Find where the given text appears and provide that cell's center as (X, Y) coordinate. 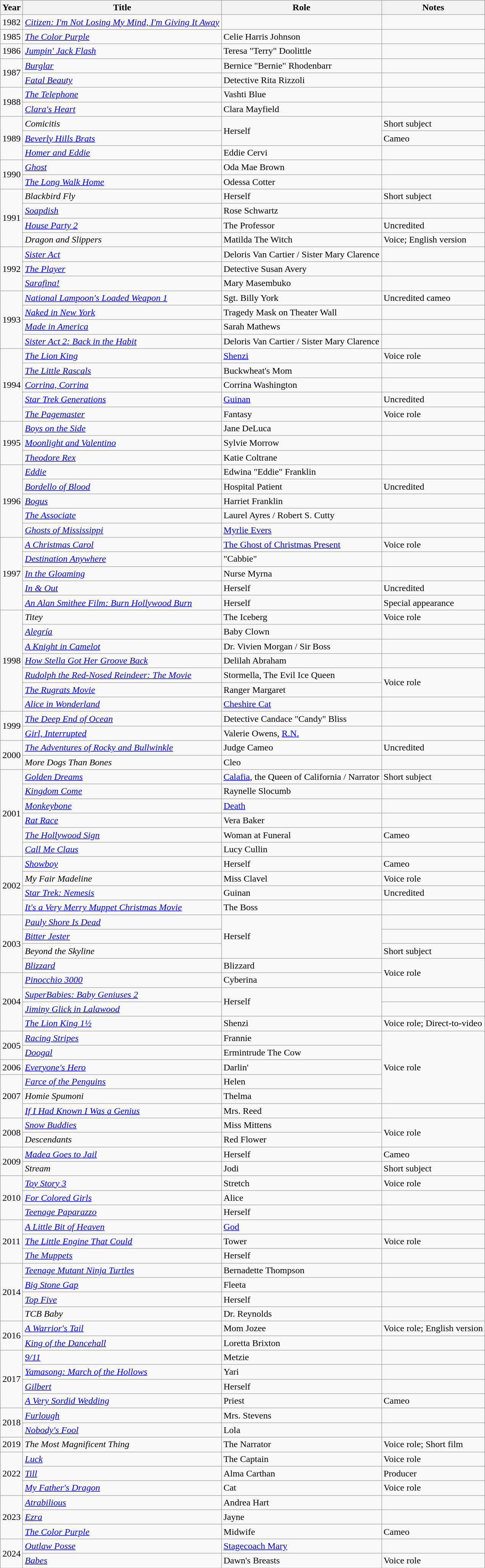
Beyond the Skyline (122, 951)
Celie Harris Johnson (302, 37)
Stormella, The Evil Ice Queen (302, 675)
Naked in New York (122, 312)
Till (122, 1473)
1988 (11, 102)
Frannie (302, 1038)
2014 (11, 1292)
God (302, 1227)
Uncredited cameo (433, 298)
Matilda The Witch (302, 240)
Atrabilious (122, 1502)
Sgt. Billy York (302, 298)
Andrea Hart (302, 1502)
Teenage Paparazzo (122, 1212)
Ermintrude The Cow (302, 1052)
Midwife (302, 1531)
House Party 2 (122, 225)
More Dogs Than Bones (122, 762)
The Iceberg (302, 617)
Teenage Mutant Ninja Turtles (122, 1270)
Beverly Hills Brats (122, 138)
The Player (122, 269)
Helen (302, 1081)
Corrina, Corrina (122, 385)
If I Had Known I Was a Genius (122, 1111)
Mrs. Reed (302, 1111)
2002 (11, 885)
Destination Anywhere (122, 559)
Bitter Jester (122, 937)
Fleeta (302, 1285)
Red Flower (302, 1140)
Bordello of Blood (122, 487)
Sarafina! (122, 283)
Theodore Rex (122, 458)
Toy Story 3 (122, 1183)
2019 (11, 1444)
Jane DeLuca (302, 429)
2006 (11, 1067)
Alma Carthan (302, 1473)
A Christmas Carol (122, 545)
Eddie Cervi (302, 153)
A Very Sordid Wedding (122, 1401)
1991 (11, 218)
Pauly Shore Is Dead (122, 922)
The Little Rascals (122, 370)
Jiminy Glick in Lalawood (122, 1009)
For Colored Girls (122, 1198)
Thelma (302, 1096)
TCB Baby (122, 1314)
Dr. Reynolds (302, 1314)
Jumpin' Jack Flash (122, 51)
The Most Magnificent Thing (122, 1444)
It's a Very Merry Muppet Christmas Movie (122, 908)
Ghost (122, 167)
2005 (11, 1045)
Eddie (122, 472)
Farce of the Penguins (122, 1081)
Voice role; Short film (433, 1444)
2018 (11, 1423)
Titey (122, 617)
Rose Schwartz (302, 211)
Top Five (122, 1299)
Baby Clown (302, 631)
1982 (11, 22)
Sarah Mathews (302, 327)
SuperBabies: Baby Geniuses 2 (122, 994)
Star Trek: Nemesis (122, 893)
Role (302, 8)
Vashti Blue (302, 95)
1997 (11, 574)
King of the Dancehall (122, 1343)
Monkeybone (122, 806)
Stretch (302, 1183)
9/11 (122, 1358)
A Knight in Camelot (122, 646)
The Adventures of Rocky and Bullwinkle (122, 748)
2004 (11, 1002)
Homer and Eddie (122, 153)
In the Gloaming (122, 574)
Sylvie Morrow (302, 443)
Star Trek Generations (122, 399)
Jodi (302, 1169)
Ghosts of Mississippi (122, 530)
Kingdom Come (122, 791)
Mary Masembuko (302, 283)
Bernadette Thompson (302, 1270)
Big Stone Gap (122, 1285)
Jayne (302, 1517)
Bernice "Bernie" Rhodenbarr (302, 66)
1998 (11, 660)
Yamasong: March of the Hollows (122, 1372)
Edwina "Eddie" Franklin (302, 472)
Myrlie Evers (302, 530)
Snow Buddies (122, 1125)
Cleo (302, 762)
Fantasy (302, 414)
2022 (11, 1473)
Ezra (122, 1517)
Buckwheat's Mom (302, 370)
An Alan Smithee Film: Burn Hollywood Burn (122, 602)
How Stella Got Her Groove Back (122, 661)
Detective Candace "Candy" Bliss (302, 719)
Boys on the Side (122, 429)
Fatal Beauty (122, 80)
Doogal (122, 1052)
Burglar (122, 66)
My Father's Dragon (122, 1488)
Made in America (122, 327)
1994 (11, 385)
Showboy (122, 864)
2017 (11, 1379)
Katie Coltrane (302, 458)
The Little Engine That Could (122, 1241)
Madea Goes to Jail (122, 1154)
1999 (11, 726)
Racing Stripes (122, 1038)
Detective Susan Avery (302, 269)
Alegría (122, 631)
1990 (11, 174)
2016 (11, 1335)
Rudolph the Red-Nosed Reindeer: The Movie (122, 675)
Dragon and Slippers (122, 240)
1989 (11, 138)
Outlaw Posse (122, 1546)
2010 (11, 1198)
Nurse Myrna (302, 574)
Descendants (122, 1140)
The Pagemaster (122, 414)
2008 (11, 1133)
Priest (302, 1401)
The Lion King 1½ (122, 1023)
Odessa Cotter (302, 182)
Loretta Brixton (302, 1343)
Raynelle Slocumb (302, 791)
2001 (11, 813)
1993 (11, 320)
Homie Spumoni (122, 1096)
Call Me Claus (122, 849)
Notes (433, 8)
Clara Mayfield (302, 109)
Year (11, 8)
1987 (11, 73)
1992 (11, 269)
Dr. Vivien Morgan / Sir Boss (302, 646)
Hospital Patient (302, 487)
Death (302, 806)
Pinocchio 3000 (122, 980)
Gilbert (122, 1386)
Nobody's Fool (122, 1430)
Soapdish (122, 211)
1995 (11, 443)
Alice (302, 1198)
Tower (302, 1241)
1985 (11, 37)
The Telephone (122, 95)
The Boss (302, 908)
2009 (11, 1162)
Stagecoach Mary (302, 1546)
Special appearance (433, 602)
Girl, Interrupted (122, 733)
2003 (11, 944)
Sister Act 2: Back in the Habit (122, 341)
My Fair Madeline (122, 878)
Cat (302, 1488)
Lola (302, 1430)
Ranger Margaret (302, 690)
The Lion King (122, 356)
"Cabbie" (302, 559)
2024 (11, 1553)
Everyone's Hero (122, 1067)
Alice in Wonderland (122, 704)
Lucy Cullin (302, 849)
National Lampoon's Loaded Weapon 1 (122, 298)
2011 (11, 1241)
Stream (122, 1169)
Moonlight and Valentino (122, 443)
Miss Mittens (302, 1125)
The Ghost of Christmas Present (302, 545)
The Deep End of Ocean (122, 719)
Mrs. Stevens (302, 1415)
Tragedy Mask on Theater Wall (302, 312)
Delilah Abraham (302, 661)
Babes (122, 1560)
Yari (302, 1372)
Clara's Heart (122, 109)
Bogus (122, 501)
1986 (11, 51)
In & Out (122, 588)
Voice role; English version (433, 1328)
The Long Walk Home (122, 182)
A Little Bit of Heaven (122, 1227)
Judge Cameo (302, 748)
Golden Dreams (122, 777)
2007 (11, 1096)
Vera Baker (302, 820)
Woman at Funeral (302, 835)
The Narrator (302, 1444)
Teresa "Terry" Doolittle (302, 51)
Blackbird Fly (122, 196)
Metzie (302, 1358)
The Captain (302, 1459)
Voice; English version (433, 240)
Miss Clavel (302, 878)
Corrina Washington (302, 385)
A Warrior's Tail (122, 1328)
Voice role; Direct-to-video (433, 1023)
The Professor (302, 225)
Detective Rita Rizzoli (302, 80)
Rat Race (122, 820)
Citizen: I'm Not Losing My Mind, I'm Giving It Away (122, 22)
Title (122, 8)
Comicitis (122, 124)
Laurel Ayres / Robert S. Cutty (302, 516)
Valerie Owens, R.N. (302, 733)
Oda Mae Brown (302, 167)
1996 (11, 501)
Producer (433, 1473)
Furlough (122, 1415)
Mom Jozee (302, 1328)
Dawn's Breasts (302, 1560)
Harriet Franklin (302, 501)
2000 (11, 755)
Cyberina (302, 980)
2023 (11, 1517)
The Hollywood Sign (122, 835)
Darlin' (302, 1067)
Sister Act (122, 254)
Cheshire Cat (302, 704)
The Muppets (122, 1256)
The Rugrats Movie (122, 690)
Calafia, the Queen of California / Narrator (302, 777)
The Associate (122, 516)
Luck (122, 1459)
